Identify which cell holds the provided text, then report its (x, y) central coordinate. 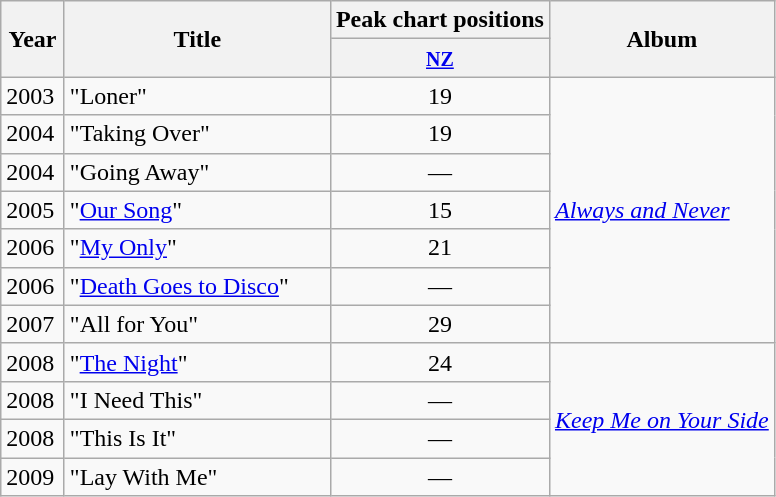
"All for You" (197, 324)
24 (440, 362)
29 (440, 324)
"My Only" (197, 248)
Always and Never (662, 210)
"I Need This" (197, 400)
"Lay With Me" (197, 477)
Year (33, 39)
"Death Goes to Disco" (197, 286)
Keep Me on Your Side (662, 419)
NZ (440, 58)
"The Night" (197, 362)
"Loner" (197, 96)
2003 (33, 96)
2009 (33, 477)
Album (662, 39)
2007 (33, 324)
"Going Away" (197, 172)
15 (440, 210)
"Our Song" (197, 210)
"Taking Over" (197, 134)
Peak chart positions (440, 20)
2005 (33, 210)
"This Is It" (197, 438)
Title (197, 39)
21 (440, 248)
